Identify which cell holds the provided text, then report its [x, y] central coordinate. 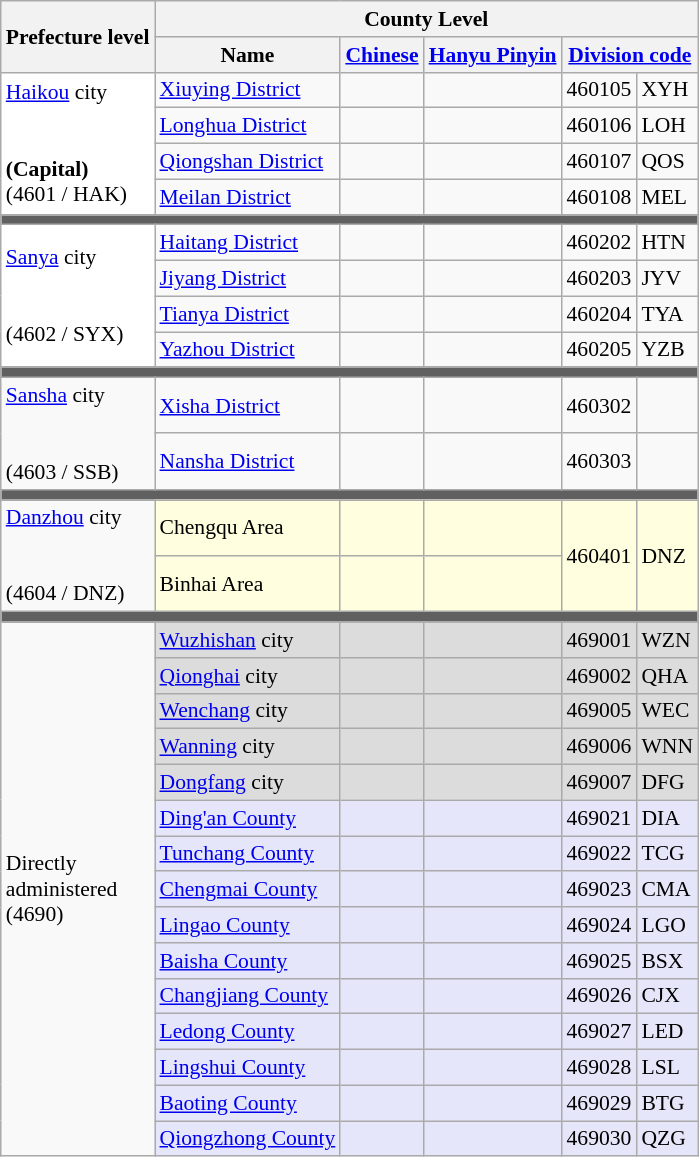
CMA [667, 890]
Dongfang city [247, 783]
Directlyadministered(4690) [78, 889]
QOS [667, 162]
Sanya city(4602 / SYX) [78, 296]
460302 [600, 406]
Lingao County [247, 925]
Haikou city (Capital)(4601 / HAK) [78, 143]
LOH [667, 126]
469024 [600, 925]
CJX [667, 996]
QZG [667, 1139]
Sansha city (4603 / SSB) [78, 434]
Ding'an County [247, 818]
460303 [600, 462]
Longhua District [247, 126]
Division code [630, 55]
XYH [667, 90]
460205 [600, 350]
DIA [667, 818]
Haitang District [247, 243]
Nansha District [247, 462]
County Level [426, 19]
Prefecture level [78, 36]
Chinese [382, 55]
HTN [667, 243]
LGO [667, 925]
460202 [600, 243]
460204 [600, 314]
BTG [667, 1103]
460108 [600, 197]
Hanyu Pinyin [493, 55]
TCG [667, 854]
469022 [600, 854]
Chengqu Area [247, 528]
Baoting County [247, 1103]
LSL [667, 1068]
Meilan District [247, 197]
DNZ [667, 556]
469028 [600, 1068]
469007 [600, 783]
Jiyang District [247, 279]
460106 [600, 126]
Name [247, 55]
MEL [667, 197]
YZB [667, 350]
WZN [667, 640]
LED [667, 1032]
Qiongzhong County [247, 1139]
469023 [600, 890]
Qionghai city [247, 676]
469021 [600, 818]
DFG [667, 783]
460203 [600, 279]
469026 [600, 996]
Danzhou city(4604 / DNZ) [78, 556]
469002 [600, 676]
Yazhou District [247, 350]
Qiongshan District [247, 162]
Ledong County [247, 1032]
Xiuying District [247, 90]
Chengmai County [247, 890]
Binhai Area [247, 584]
469027 [600, 1032]
469006 [600, 747]
Wenchang city [247, 711]
WEC [667, 711]
Wuzhishan city [247, 640]
469030 [600, 1139]
TYA [667, 314]
469025 [600, 961]
BSX [667, 961]
Xisha District [247, 406]
JYV [667, 279]
460105 [600, 90]
Changjiang County [247, 996]
Tianya District [247, 314]
Wanning city [247, 747]
WNN [667, 747]
460107 [600, 162]
469029 [600, 1103]
Tunchang County [247, 854]
QHA [667, 676]
Lingshui County [247, 1068]
469005 [600, 711]
460401 [600, 556]
469001 [600, 640]
Baisha County [247, 961]
